Return the (X, Y) coordinate for the center point of the cell that contains the specified text.  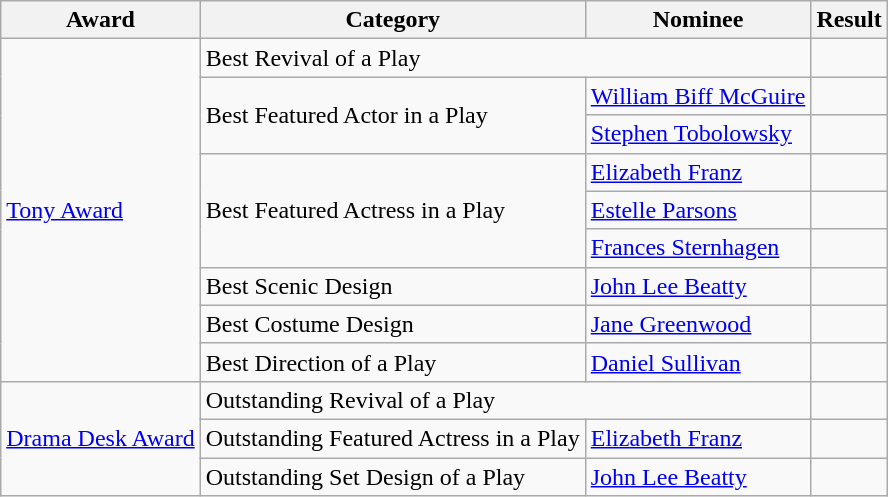
Result (849, 20)
Daniel Sullivan (698, 362)
Tony Award (100, 210)
Estelle Parsons (698, 210)
Best Scenic Design (392, 286)
Outstanding Featured Actress in a Play (392, 438)
Nominee (698, 20)
Outstanding Set Design of a Play (392, 477)
Award (100, 20)
Best Direction of a Play (392, 362)
Jane Greenwood (698, 324)
Category (392, 20)
Best Costume Design (392, 324)
Outstanding Revival of a Play (506, 400)
Best Revival of a Play (506, 58)
Frances Sternhagen (698, 248)
Stephen Tobolowsky (698, 134)
Best Featured Actor in a Play (392, 115)
William Biff McGuire (698, 96)
Drama Desk Award (100, 438)
Best Featured Actress in a Play (392, 210)
